Find where the given text appears and provide that cell's center as [X, Y] coordinate. 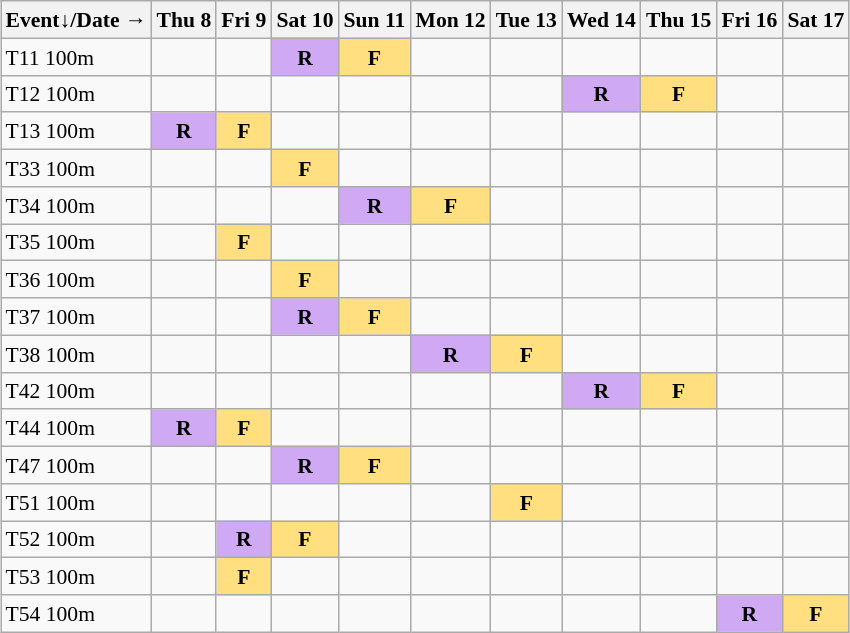
T34 100m [76, 204]
T36 100m [76, 280]
Sat 10 [304, 20]
Event↓/Date → [76, 20]
Fri 16 [749, 20]
T47 100m [76, 464]
T44 100m [76, 428]
T35 100m [76, 242]
T52 100m [76, 538]
Mon 12 [450, 20]
Tue 13 [526, 20]
Thu 15 [679, 20]
Sun 11 [374, 20]
T12 100m [76, 94]
Sat 17 [816, 20]
Thu 8 [184, 20]
T37 100m [76, 316]
T33 100m [76, 168]
T38 100m [76, 354]
T51 100m [76, 502]
T42 100m [76, 390]
T13 100m [76, 130]
T53 100m [76, 576]
Wed 14 [602, 20]
T54 100m [76, 614]
T11 100m [76, 56]
Fri 9 [244, 20]
